Provide the [X, Y] coordinate of the cell's center where the given text is located.  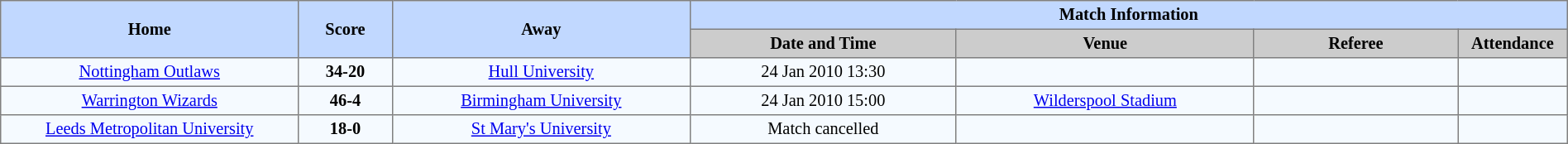
Referee [1355, 43]
Home [150, 30]
Nottingham Outlaws [150, 72]
18-0 [346, 129]
Wilderspool Stadium [1105, 100]
24 Jan 2010 13:30 [823, 72]
Warrington Wizards [150, 100]
46-4 [346, 100]
St Mary's University [541, 129]
34-20 [346, 72]
Score [346, 30]
Leeds Metropolitan University [150, 129]
Hull University [541, 72]
Attendance [1513, 43]
Match cancelled [823, 129]
Date and Time [823, 43]
Away [541, 30]
24 Jan 2010 15:00 [823, 100]
Match Information [1128, 15]
Birmingham University [541, 100]
Venue [1105, 43]
